Return (x, y) of the center of cell containing provided text 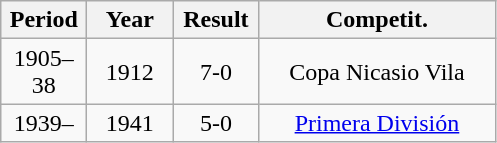
Year (130, 20)
Primera División (377, 123)
Period (44, 20)
7-0 (216, 72)
1905–38 (44, 72)
Result (216, 20)
5-0 (216, 123)
1941 (130, 123)
1912 (130, 72)
Copa Nicasio Vila (377, 72)
Competit. (377, 20)
1939– (44, 123)
